For the text-containing cell, return its midpoint in (x, y) coordinate format. 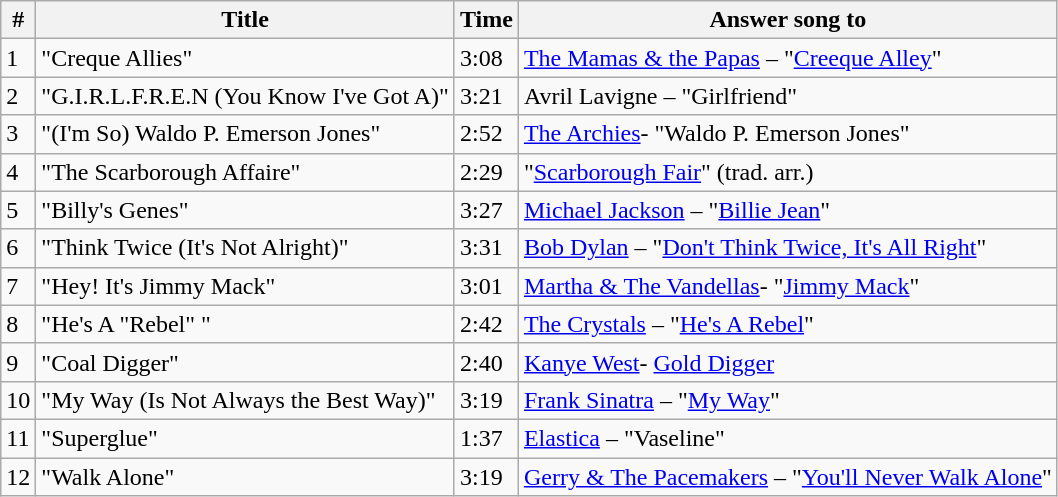
3:27 (486, 210)
3:31 (486, 248)
Frank Sinatra – "My Way" (788, 400)
"Hey! It's Jimmy Mack" (246, 286)
4 (18, 172)
Title (246, 20)
Time (486, 20)
Bob Dylan – "Don't Think Twice, It's All Right" (788, 248)
3:21 (486, 96)
"Coal Digger" (246, 362)
Kanye West- Gold Digger (788, 362)
Michael Jackson – "Billie Jean" (788, 210)
"(I'm So) Waldo P. Emerson Jones" (246, 134)
The Mamas & the Papas – "Creeque Alley" (788, 58)
# (18, 20)
"Walk Alone" (246, 477)
"He's A "Rebel" " (246, 324)
3 (18, 134)
5 (18, 210)
Elastica – "Vaseline" (788, 438)
2:40 (486, 362)
12 (18, 477)
6 (18, 248)
"Creque Allies" (246, 58)
"The Scarborough Affaire" (246, 172)
"Think Twice (It's Not Alright)" (246, 248)
10 (18, 400)
2 (18, 96)
Answer song to (788, 20)
1:37 (486, 438)
Avril Lavigne – "Girlfriend" (788, 96)
"Superglue" (246, 438)
7 (18, 286)
2:52 (486, 134)
1 (18, 58)
8 (18, 324)
"Billy's Genes" (246, 210)
Gerry & The Pacemakers – "You'll Never Walk Alone" (788, 477)
11 (18, 438)
3:01 (486, 286)
2:29 (486, 172)
9 (18, 362)
Martha & The Vandellas- "Jimmy Mack" (788, 286)
3:08 (486, 58)
"G.I.R.L.F.R.E.N (You Know I've Got A)" (246, 96)
2:42 (486, 324)
The Crystals – "He's A Rebel" (788, 324)
"My Way (Is Not Always the Best Way)" (246, 400)
The Archies- "Waldo P. Emerson Jones" (788, 134)
"Scarborough Fair" (trad. arr.) (788, 172)
